Capture the cell that displays the provided text and extract its (x, y) central coordinate. 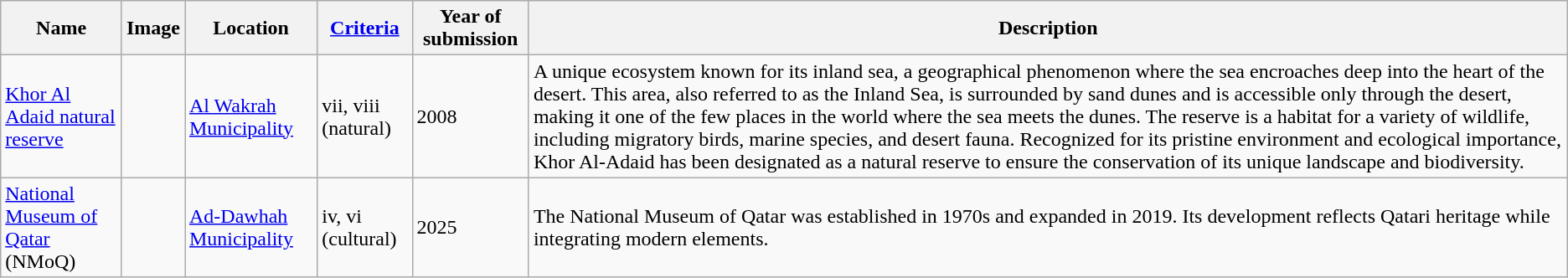
Al Wakrah Municipality (250, 116)
2008 (471, 116)
Image (152, 28)
2025 (471, 228)
Year of submission (471, 28)
Description (1048, 28)
Name (62, 28)
Khor Al Adaid natural reserve (62, 116)
Ad-Dawhah Municipality (250, 228)
National Museum of Qatar (NMoQ) (62, 228)
Location (250, 28)
vii, viii (natural) (365, 116)
Criteria (365, 28)
iv, vi (cultural) (365, 228)
